Locate the cell with the specified text and output its (x, y) center coordinate. 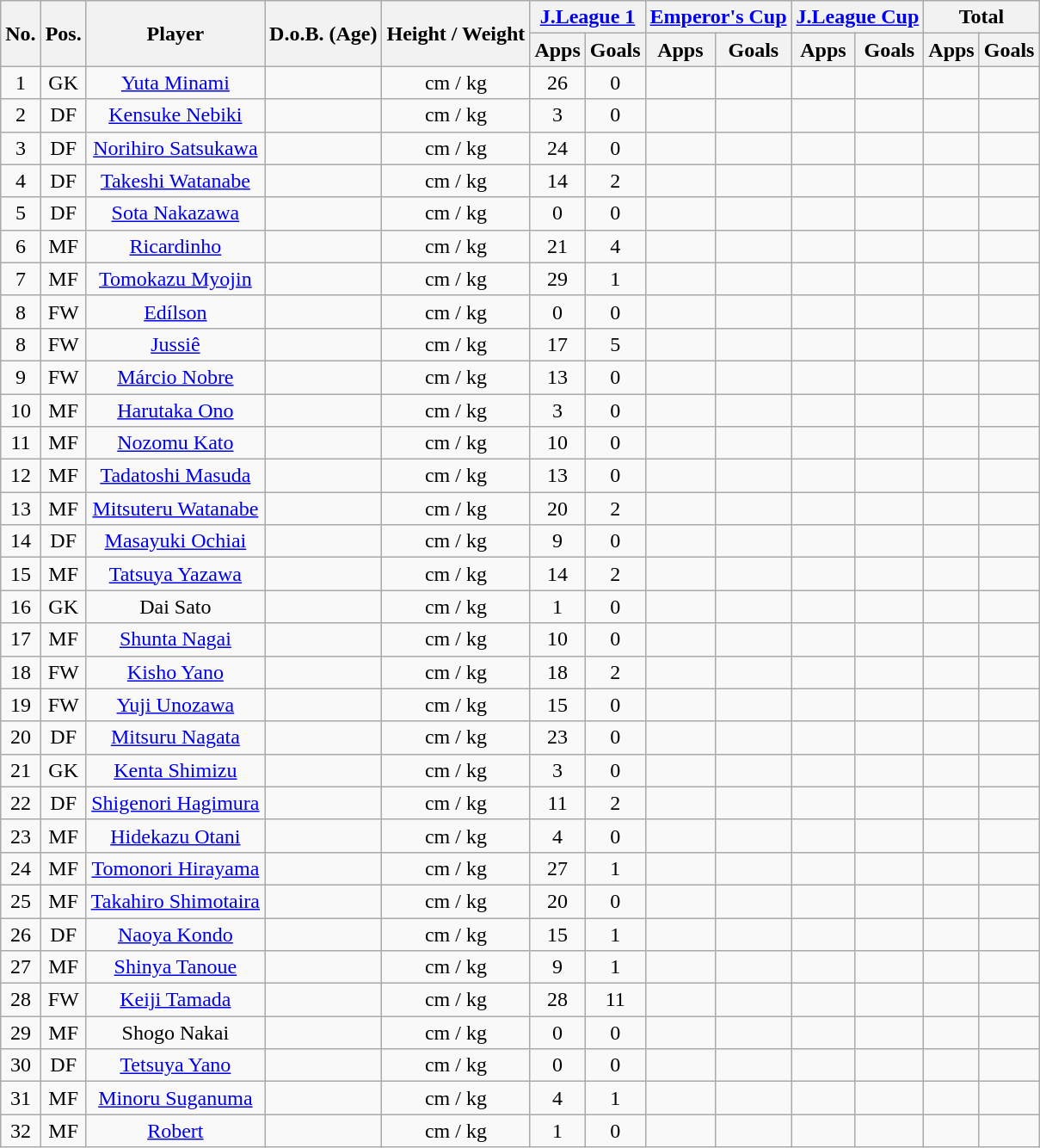
Shogo Nakai (175, 1033)
Yuji Unozawa (175, 705)
Player (175, 34)
J.League Cup (858, 17)
Jussiê (175, 344)
Height / Weight (456, 34)
Márcio Nobre (175, 377)
30 (21, 1065)
Tomokazu Myojin (175, 279)
Shunta Nagai (175, 639)
J.League 1 (588, 17)
No. (21, 34)
Tomonori Hirayama (175, 868)
Takeshi Watanabe (175, 181)
6 (21, 246)
Kensuke Nebiki (175, 115)
Nozomu Kato (175, 443)
Kenta Shimizu (175, 770)
Tatsuya Yazawa (175, 574)
Harutaka Ono (175, 410)
Ricardinho (175, 246)
Dai Sato (175, 607)
Edílson (175, 312)
Hidekazu Otani (175, 836)
Shinya Tanoue (175, 967)
Masayuki Ochiai (175, 541)
22 (21, 803)
Tetsuya Yano (175, 1065)
Sota Nakazawa (175, 213)
Yuta Minami (175, 83)
Total (982, 17)
Pos. (64, 34)
Norihiro Satsukawa (175, 148)
Naoya Kondo (175, 934)
Robert (175, 1131)
Minoru Suganuma (175, 1098)
Takahiro Shimotaira (175, 901)
32 (21, 1131)
12 (21, 476)
Shigenori Hagimura (175, 803)
31 (21, 1098)
19 (21, 705)
16 (21, 607)
Keiji Tamada (175, 1000)
7 (21, 279)
Mitsuteru Watanabe (175, 509)
Emperor's Cup (718, 17)
Kisho Yano (175, 672)
D.o.B. (Age) (323, 34)
Mitsuru Nagata (175, 738)
25 (21, 901)
Tadatoshi Masuda (175, 476)
